Capture the cell that displays the provided text and extract its [x, y] central coordinate. 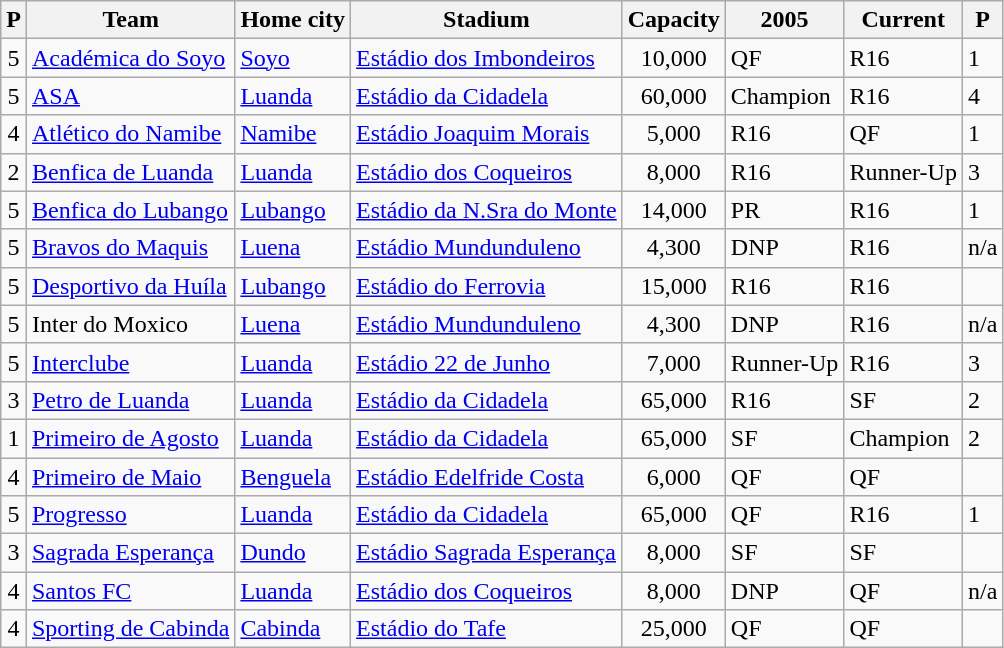
6,000 [674, 477]
Namibe [293, 134]
Bravos do Maquis [130, 248]
14,000 [674, 210]
Primeiro de Maio [130, 477]
Benguela [293, 477]
Estádio Joaquim Morais [487, 134]
Estádio Edelfride Costa [487, 477]
Estádio do Tafe [487, 629]
60,000 [674, 96]
2005 [784, 20]
Estádio da N.Sra do Monte [487, 210]
Progresso [130, 515]
Capacity [674, 20]
Current [904, 20]
Petro de Luanda [130, 400]
Cabinda [293, 629]
Estádio do Ferrovia [487, 286]
Atlético do Namibe [130, 134]
7,000 [674, 362]
ASA [130, 96]
5,000 [674, 134]
25,000 [674, 629]
Académica do Soyo [130, 58]
Estádio 22 de Junho [487, 362]
15,000 [674, 286]
Benfica de Luanda [130, 172]
10,000 [674, 58]
Benfica do Lubango [130, 210]
Team [130, 20]
Estádio Sagrada Esperança [487, 553]
Interclube [130, 362]
Primeiro de Agosto [130, 438]
Estádio dos Imbondeiros [487, 58]
Sporting de Cabinda [130, 629]
Inter do Moxico [130, 324]
Dundo [293, 553]
Home city [293, 20]
Desportivo da Huíla [130, 286]
Sagrada Esperança [130, 553]
Soyo [293, 58]
Santos FC [130, 591]
PR [784, 210]
Stadium [487, 20]
